Scan for the cell matching the given text and deliver its (X, Y) coordinate at center. 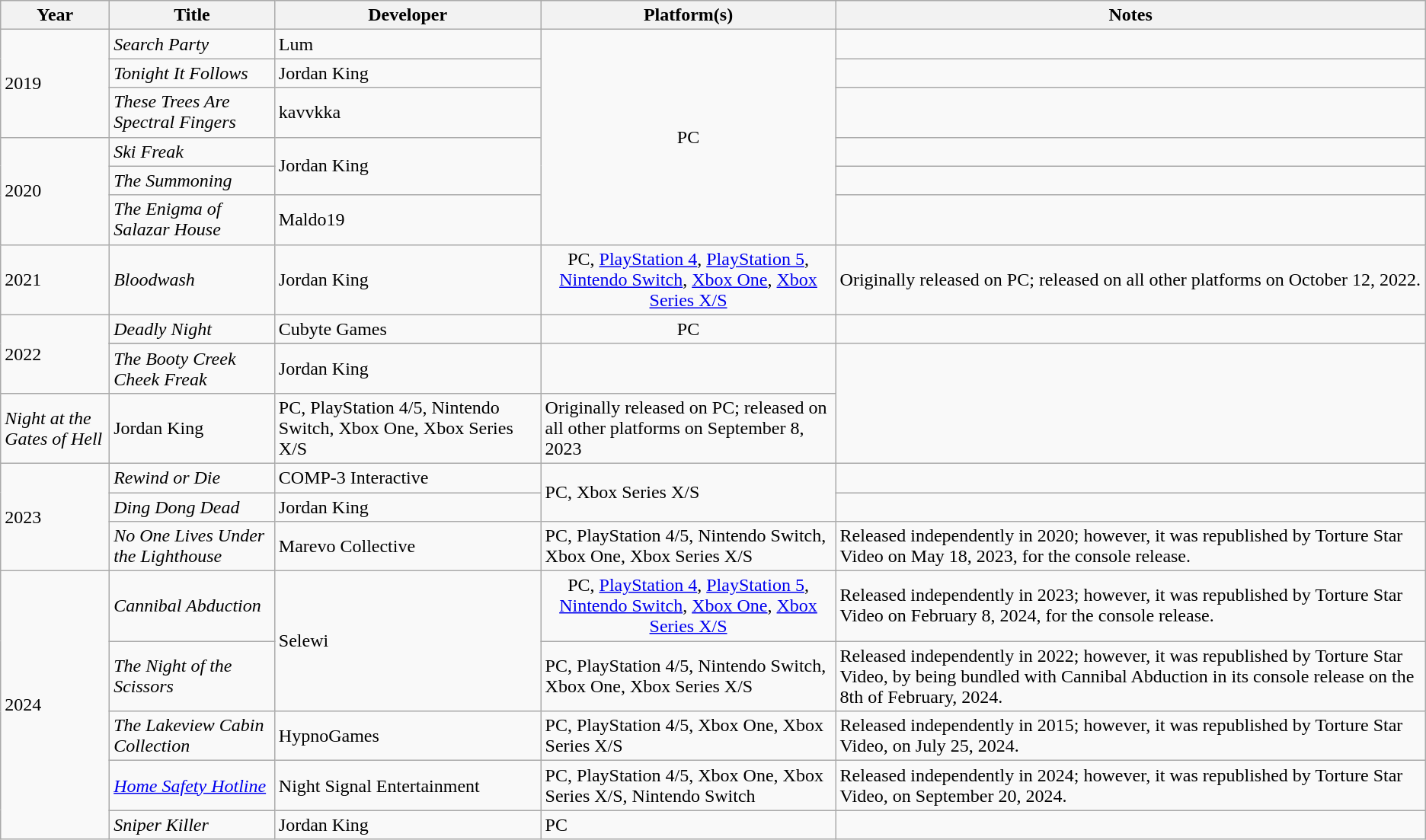
Cannibal Abduction (192, 606)
Released independently in 2015; however, it was republished by Torture Star Video, on July 25, 2024. (1130, 736)
Maldo19 (408, 219)
Year (55, 15)
Lum (408, 44)
Selewi (408, 641)
Originally released on PC; released on all other platforms on September 8, 2023 (689, 428)
Deadly Night (192, 329)
Bloodwash (192, 279)
Cubyte Games (408, 329)
Released independently in 2020; however, it was republished by Torture Star Video on May 18, 2023, for the console release. (1130, 547)
These Trees Are Spectral Fingers (192, 113)
The Summoning (192, 180)
Night at the Gates of Hell (55, 428)
Ding Dong Dead (192, 506)
Search Party (192, 44)
Home Safety Hotline (192, 786)
No One Lives Under the Lighthouse (192, 547)
Notes (1130, 15)
Released independently in 2023; however, it was republished by Torture Star Video on February 8, 2024, for the console release. (1130, 606)
2024 (55, 705)
kavvkka (408, 113)
The Enigma of Salazar House (192, 219)
Platform(s) (689, 15)
The Lakeview Cabin Collection (192, 736)
Originally released on PC; released on all other platforms on October 12, 2022. (1130, 279)
2020 (55, 190)
Rewind or Die (192, 477)
Sniper Killer (192, 825)
Released independently in 2024; however, it was republished by Torture Star Video, on September 20, 2024. (1130, 786)
PC, Xbox Series X/S (689, 492)
2021 (55, 279)
HypnoGames (408, 736)
Tonight It Follows (192, 73)
Ski Freak (192, 152)
The Booty Creek Cheek Freak (192, 369)
PC, PlayStation 4/5, Xbox One, Xbox Series X/S, Nintendo Switch (689, 786)
2022 (55, 353)
COMP-3 Interactive (408, 477)
2019 (55, 84)
The Night of the Scissors (192, 676)
PC, PlayStation 4/5, Xbox One, Xbox Series X/S (689, 736)
Marevo Collective (408, 547)
Title (192, 15)
Night Signal Entertainment (408, 786)
Developer (408, 15)
2023 (55, 516)
